Determine the [x, y] coordinate at the center of the cell enclosing the given text.  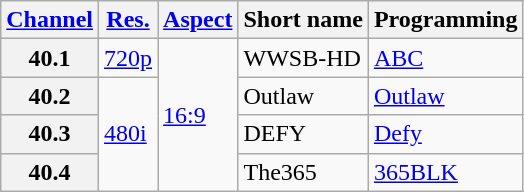
Aspect [198, 20]
40.3 [50, 134]
40.1 [50, 58]
720p [128, 58]
The365 [303, 172]
40.4 [50, 172]
40.2 [50, 96]
WWSB-HD [303, 58]
Res. [128, 20]
Defy [446, 134]
DEFY [303, 134]
480i [128, 134]
16:9 [198, 115]
Programming [446, 20]
Short name [303, 20]
ABC [446, 58]
365BLK [446, 172]
Channel [50, 20]
